For the text-containing cell, return its midpoint in [X, Y] coordinate format. 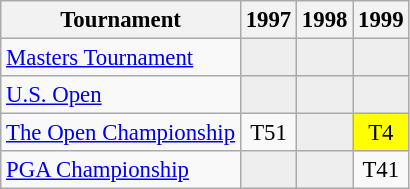
PGA Championship [121, 170]
U.S. Open [121, 95]
1998 [325, 20]
T41 [381, 170]
The Open Championship [121, 133]
Masters Tournament [121, 58]
T51 [268, 133]
1997 [268, 20]
1999 [381, 20]
Tournament [121, 20]
T4 [381, 133]
